Locate the cell with the specified text and output its (x, y) center coordinate. 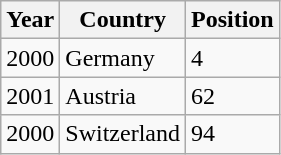
Position (233, 20)
Switzerland (123, 134)
Year (30, 20)
Germany (123, 58)
4 (233, 58)
Austria (123, 96)
62 (233, 96)
Country (123, 20)
94 (233, 134)
2001 (30, 96)
